Scan for the cell matching the given text and deliver its (x, y) coordinate at center. 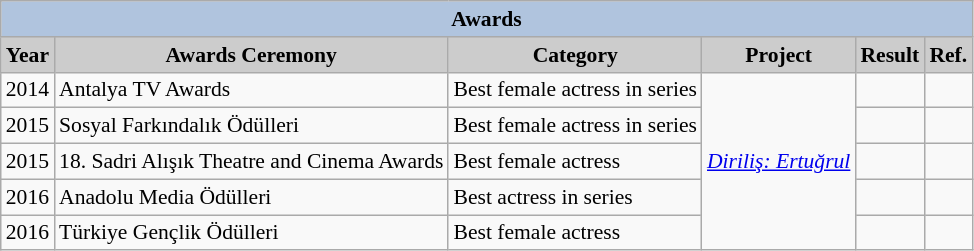
Türkiye Gençlik Ödülleri (251, 233)
Sosyal Farkındalık Ödülleri (251, 126)
Antalya TV Awards (251, 90)
Project (778, 55)
18. Sadri Alışık Theatre and Cinema Awards (251, 162)
Best actress in series (574, 197)
Anadolu Media Ödülleri (251, 197)
2014 (28, 90)
Year (28, 55)
Ref. (948, 55)
Result (890, 55)
Diriliş: Ertuğrul (778, 161)
Category (574, 55)
Awards Ceremony (251, 55)
Awards (486, 19)
